Capture the cell that displays the provided text and extract its (x, y) central coordinate. 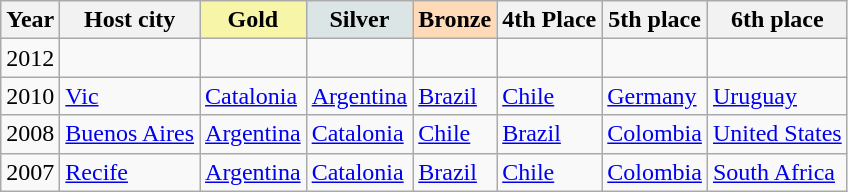
Year (30, 20)
5th place (655, 20)
2008 (30, 134)
Recife (130, 172)
2010 (30, 96)
2007 (30, 172)
Buenos Aires (130, 134)
2012 (30, 58)
Bronze (455, 20)
United States (777, 134)
4th Place (550, 20)
Gold (254, 20)
6th place (777, 20)
Germany (655, 96)
Host city (130, 20)
South Africa (777, 172)
Silver (360, 20)
Vic (130, 96)
Uruguay (777, 96)
